From the cell containing the given text, extract its center point as [x, y] coordinate. 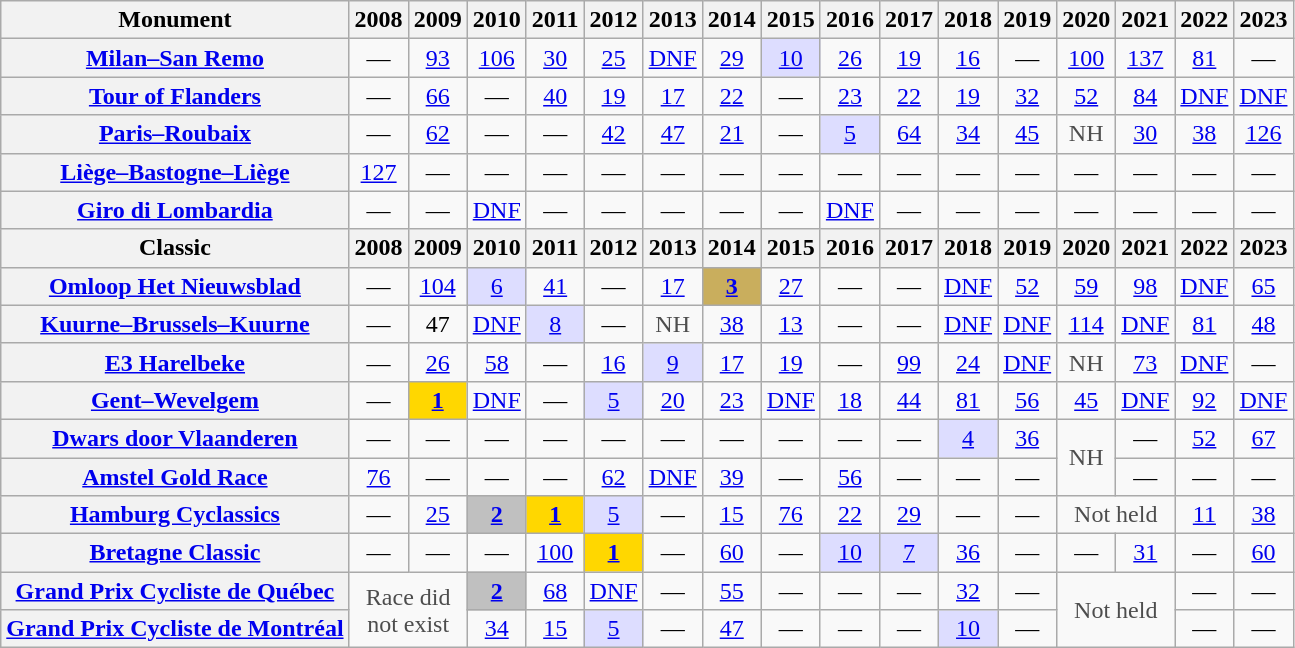
Omloop Het Nieuwsblad [175, 286]
Paris–Roubaix [175, 134]
Amstel Gold Race [175, 477]
68 [555, 591]
3 [732, 286]
114 [1086, 324]
7 [908, 553]
Kuurne–Brussels–Kuurne [175, 324]
9 [672, 362]
Hamburg Cyclassics [175, 515]
E3 Harelbeke [175, 362]
8 [555, 324]
67 [1264, 438]
Giro di Lombardia [175, 210]
Grand Prix Cycliste de Montréal [175, 629]
Milan–San Remo [175, 58]
27 [790, 286]
127 [378, 172]
40 [555, 96]
Liège–Bastogne–Liège [175, 172]
66 [438, 96]
Gent–Wevelgem [175, 400]
39 [732, 477]
13 [790, 324]
18 [850, 400]
6 [496, 286]
Classic [175, 248]
92 [1204, 400]
84 [1146, 96]
126 [1264, 134]
42 [614, 134]
11 [1204, 515]
65 [1264, 286]
104 [438, 286]
Grand Prix Cycliste de Québec [175, 591]
137 [1146, 58]
98 [1146, 286]
Bretagne Classic [175, 553]
Monument [175, 20]
20 [672, 400]
24 [968, 362]
93 [438, 58]
59 [1086, 286]
55 [732, 591]
64 [908, 134]
21 [732, 134]
4 [968, 438]
58 [496, 362]
44 [908, 400]
41 [555, 286]
Dwars door Vlaanderen [175, 438]
106 [496, 58]
31 [1146, 553]
48 [1264, 324]
Tour of Flanders [175, 96]
73 [1146, 362]
99 [908, 362]
Race didnot exist [408, 610]
